Identify which cell holds the provided text, then report its [X, Y] central coordinate. 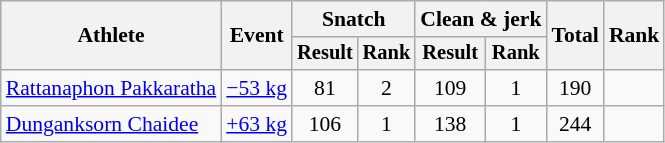
81 [325, 88]
Rattanaphon Pakkaratha [112, 88]
+63 kg [256, 124]
Snatch [354, 19]
106 [325, 124]
190 [574, 88]
109 [450, 88]
244 [574, 124]
Clean & jerk [480, 19]
Athlete [112, 36]
Dunganksorn Chaidee [112, 124]
Event [256, 36]
Total [574, 36]
138 [450, 124]
−53 kg [256, 88]
2 [387, 88]
